Locate the cell with the specified text and output its [x, y] center coordinate. 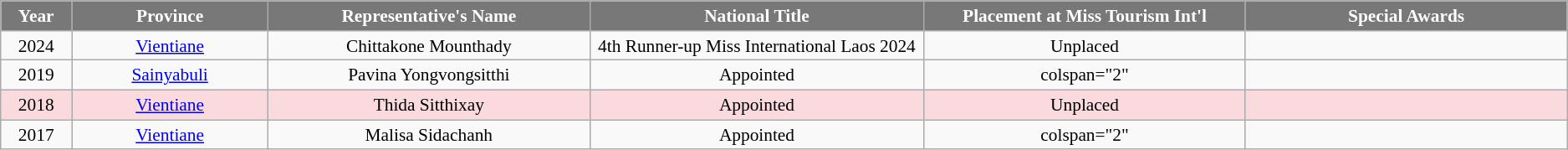
Malisa Sidachanh [430, 135]
Pavina Yongvongsitthi [430, 75]
Year [37, 16]
Province [171, 16]
Sainyabuli [171, 75]
2017 [37, 135]
National Title [757, 16]
2018 [37, 106]
2024 [37, 46]
Chittakone Mounthady [430, 46]
Special Awards [1407, 16]
2019 [37, 75]
Thida Sitthixay [430, 106]
4th Runner-up Miss International Laos 2024 [757, 46]
Representative's Name [430, 16]
Placement at Miss Tourism Int'l [1085, 16]
